Extract the [x, y] coordinate from the center of the cell holding the provided text.  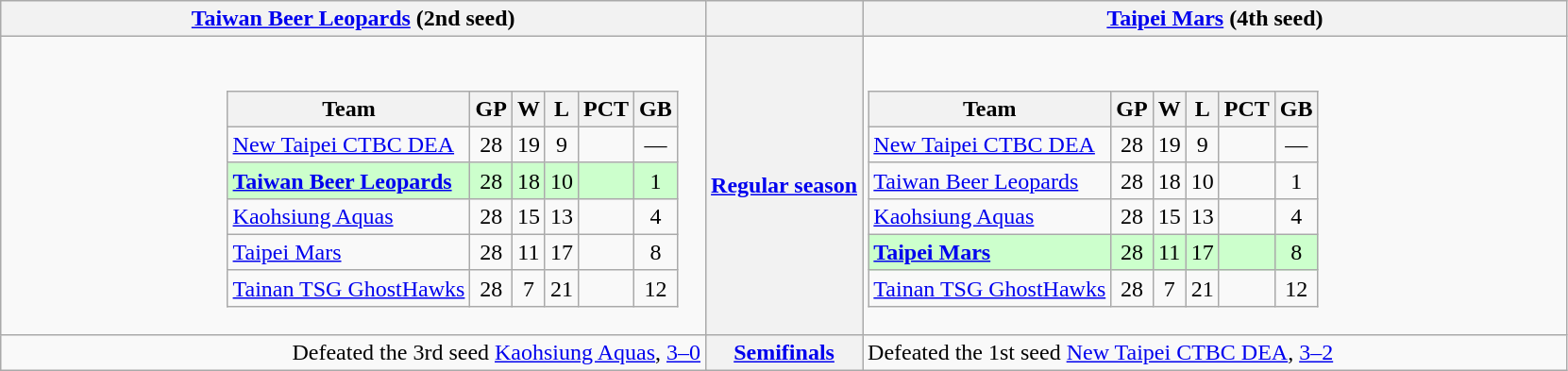
Taipei Mars (4th seed) [1216, 19]
Defeated the 1st seed New Taipei CTBC DEA, 3–2 [1216, 353]
Defeated the 3rd seed Kaohsiung Aquas, 3–0 [353, 353]
Semifinals [784, 353]
Taiwan Beer Leopards (2nd seed) [353, 19]
Regular season [784, 186]
